Pinpoint the cell where the given text exists, returning its [X, Y] midpoint coordinate. 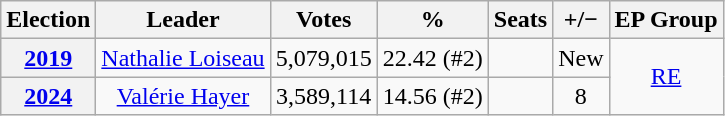
2019 [48, 58]
% [432, 20]
5,079,015 [324, 58]
3,589,114 [324, 96]
EP Group [666, 20]
Votes [324, 20]
New [581, 58]
+/− [581, 20]
22.42 (#2) [432, 58]
Seats [520, 20]
Valérie Hayer [183, 96]
14.56 (#2) [432, 96]
Nathalie Loiseau [183, 58]
Leader [183, 20]
Election [48, 20]
8 [581, 96]
2024 [48, 96]
RE [666, 77]
